Capture the cell that displays the provided text and extract its (x, y) central coordinate. 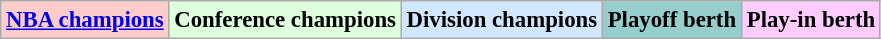
Division champions (502, 20)
Playoff berth (672, 20)
NBA champions (85, 20)
Conference champions (285, 20)
Play-in berth (810, 20)
